Provide the (X, Y) coordinate of the cell's center where the given text is located.  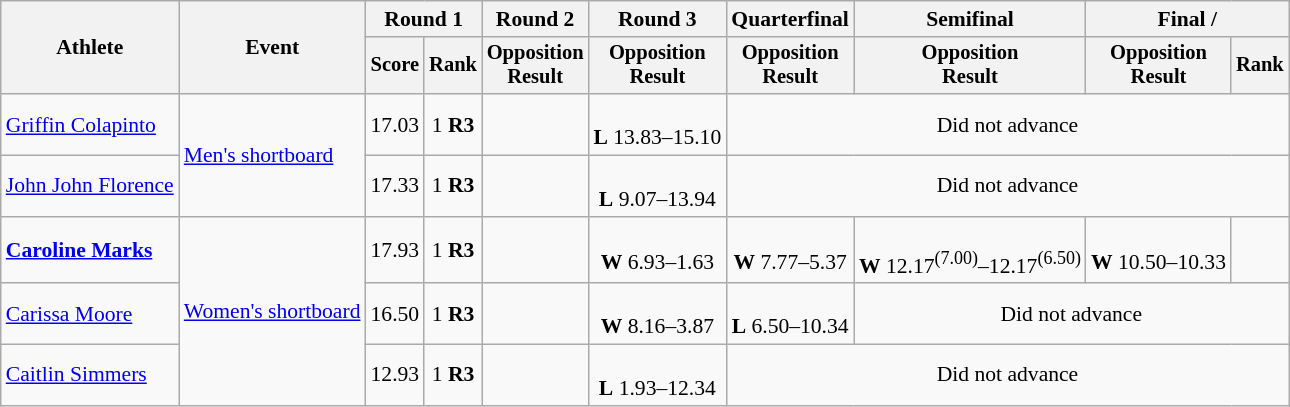
L 6.50–10.34 (790, 314)
L 9.07–13.94 (657, 186)
Round 2 (536, 19)
Women's shortboard (272, 312)
Round 3 (657, 19)
17.93 (396, 250)
17.03 (396, 124)
Round 1 (424, 19)
12.93 (396, 376)
Caitlin Simmers (90, 376)
Caroline Marks (90, 250)
Athlete (90, 48)
W 7.77–5.37 (790, 250)
W 8.16–3.87 (657, 314)
W 6.93–1.63 (657, 250)
Quarterfinal (790, 19)
Event (272, 48)
L 13.83–15.10 (657, 124)
Carissa Moore (90, 314)
Final / (1188, 19)
16.50 (396, 314)
Semifinal (970, 19)
L 1.93–12.34 (657, 376)
Men's shortboard (272, 155)
Score (396, 66)
W 12.17(7.00)–12.17(6.50) (970, 250)
John John Florence (90, 186)
W 10.50–10.33 (1158, 250)
Griffin Colapinto (90, 124)
17.33 (396, 186)
